Find where the given text appears and provide that cell's center as [x, y] coordinate. 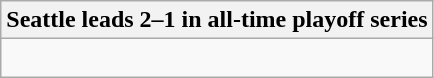
Seattle leads 2–1 in all-time playoff series [217, 20]
